Identify which cell holds the provided text, then report its (X, Y) central coordinate. 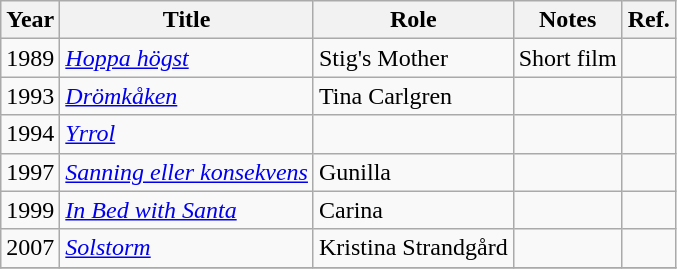
Hoppa högst (187, 58)
1993 (30, 96)
1997 (30, 172)
Short film (568, 58)
In Bed with Santa (187, 210)
1989 (30, 58)
1994 (30, 134)
Role (413, 20)
Yrrol (187, 134)
Ref. (648, 20)
Carina (413, 210)
Kristina Strandgård (413, 248)
Title (187, 20)
Solstorm (187, 248)
Sanning eller konsekvens (187, 172)
2007 (30, 248)
1999 (30, 210)
Tina Carlgren (413, 96)
Notes (568, 20)
Stig's Mother (413, 58)
Drömkåken (187, 96)
Gunilla (413, 172)
Year (30, 20)
